From the cell containing the given text, extract its center point as (x, y) coordinate. 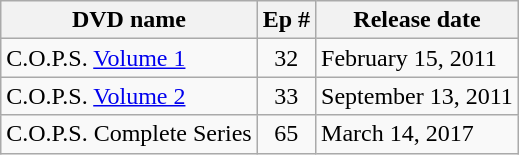
February 15, 2011 (418, 58)
March 14, 2017 (418, 134)
Ep # (286, 20)
September 13, 2011 (418, 96)
C.O.P.S. Complete Series (129, 134)
65 (286, 134)
C.O.P.S. Volume 1 (129, 58)
33 (286, 96)
DVD name (129, 20)
C.O.P.S. Volume 2 (129, 96)
32 (286, 58)
Release date (418, 20)
